Identify which cell holds the provided text, then report its [x, y] central coordinate. 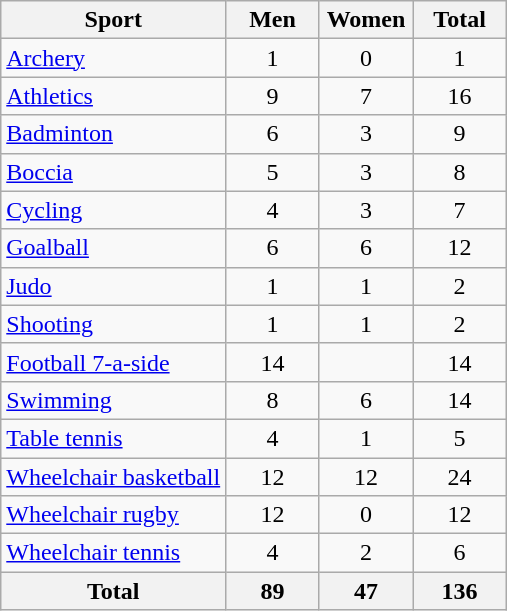
Women [366, 20]
Goalball [114, 248]
89 [273, 591]
Sport [114, 20]
Badminton [114, 134]
24 [460, 477]
47 [366, 591]
Athletics [114, 96]
Archery [114, 58]
Wheelchair basketball [114, 477]
16 [460, 96]
Judo [114, 286]
136 [460, 591]
Table tennis [114, 438]
Wheelchair tennis [114, 553]
Cycling [114, 210]
Boccia [114, 172]
Football 7-a-side [114, 362]
Shooting [114, 324]
Swimming [114, 400]
Wheelchair rugby [114, 515]
Men [273, 20]
